Return (x, y) of the center of cell containing provided text 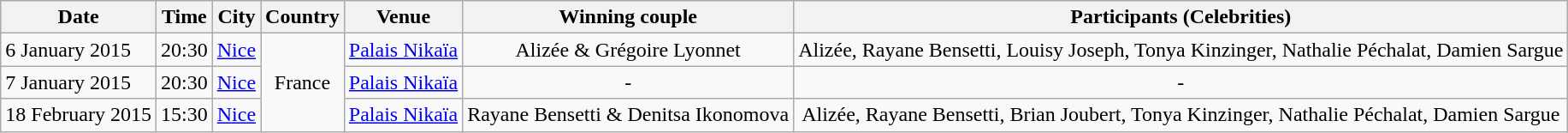
Country (303, 17)
Alizée & Grégoire Lyonnet (628, 50)
Time (184, 17)
Date (79, 17)
18 February 2015 (79, 115)
Rayane Bensetti & Denitsa Ikonomova (628, 115)
7 January 2015 (79, 82)
City (236, 17)
Winning couple (628, 17)
Alizée, Rayane Bensetti, Louisy Joseph, Tonya Kinzinger, Nathalie Péchalat, Damien Sargue (1180, 50)
6 January 2015 (79, 50)
Participants (Celebrities) (1180, 17)
Venue (403, 17)
15:30 (184, 115)
France (303, 82)
Alizée, Rayane Bensetti, Brian Joubert, Tonya Kinzinger, Nathalie Péchalat, Damien Sargue (1180, 115)
